Capture the cell that displays the provided text and extract its (X, Y) central coordinate. 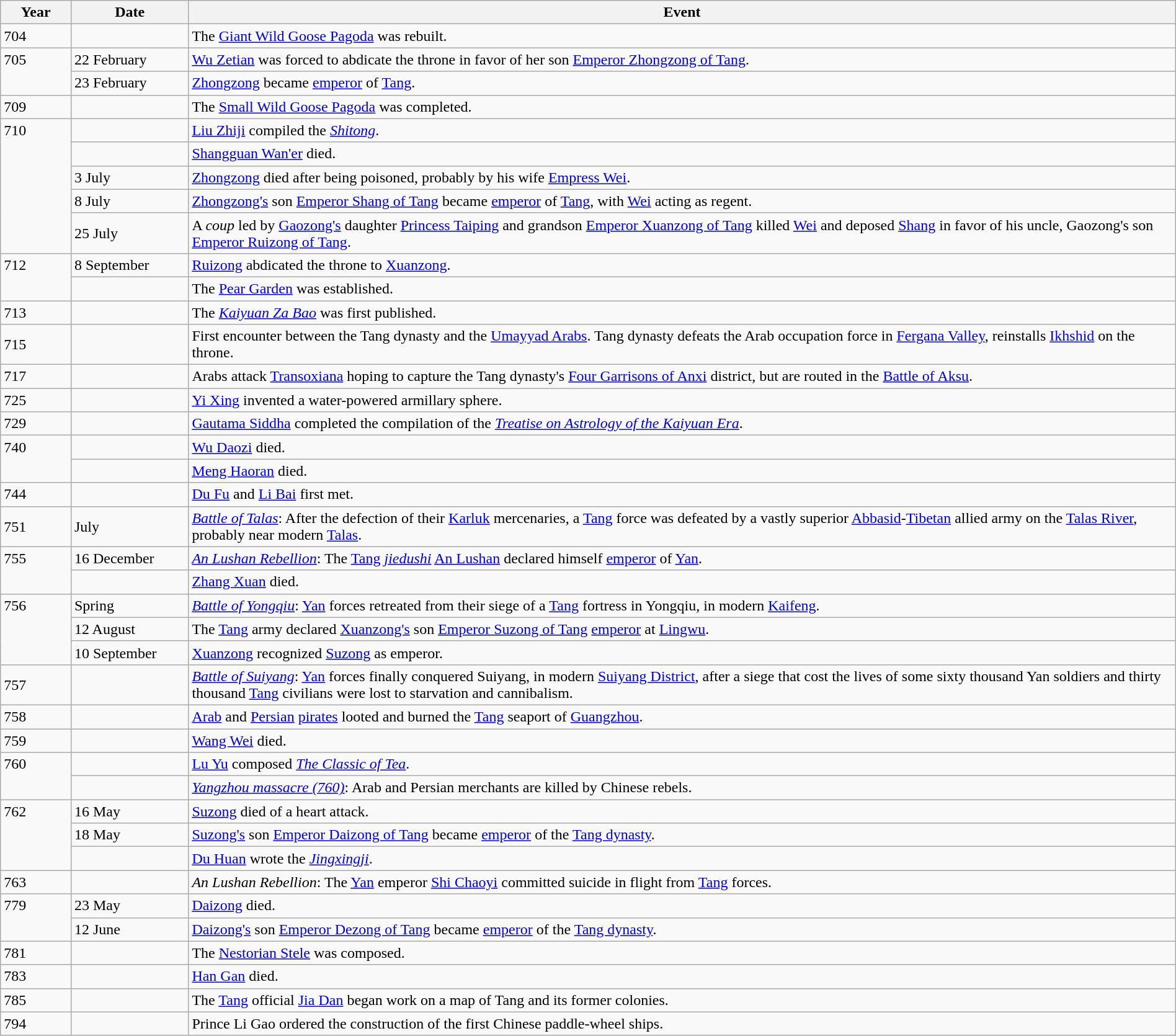
759 (36, 740)
710 (36, 186)
Han Gan died. (682, 976)
The Pear Garden was established. (682, 288)
3 July (129, 177)
July (129, 526)
758 (36, 717)
Daizong died. (682, 906)
756 (36, 629)
Daizong's son Emperor Dezong of Tang became emperor of the Tang dynasty. (682, 929)
The Tang army declared Xuanzong's son Emperor Suzong of Tang emperor at Lingwu. (682, 629)
717 (36, 377)
Liu Zhiji compiled the Shitong. (682, 130)
Wang Wei died. (682, 740)
Date (129, 12)
Shangguan Wan'er died. (682, 154)
Zhongzong became emperor of Tang. (682, 83)
23 May (129, 906)
16 December (129, 558)
783 (36, 976)
22 February (129, 60)
Gautama Siddha completed the compilation of the Treatise on Astrology of the Kaiyuan Era. (682, 424)
The Tang official Jia Dan began work on a map of Tang and its former colonies. (682, 1000)
Prince Li Gao ordered the construction of the first Chinese paddle-wheel ships. (682, 1024)
An Lushan Rebellion: The Tang jiedushi An Lushan declared himself emperor of Yan. (682, 558)
Zhongzong died after being poisoned, probably by his wife Empress Wei. (682, 177)
779 (36, 918)
Wu Daozi died. (682, 447)
Yi Xing invented a water-powered armillary sphere. (682, 400)
Ruizong abdicated the throne to Xuanzong. (682, 265)
The Giant Wild Goose Pagoda was rebuilt. (682, 36)
760 (36, 776)
8 September (129, 265)
763 (36, 882)
Xuanzong recognized Suzong as emperor. (682, 653)
The Kaiyuan Za Bao was first published. (682, 312)
An Lushan Rebellion: The Yan emperor Shi Chaoyi committed suicide in flight from Tang forces. (682, 882)
755 (36, 570)
25 July (129, 233)
Year (36, 12)
12 August (129, 629)
Arabs attack Transoxiana hoping to capture the Tang dynasty's Four Garrisons of Anxi district, but are routed in the Battle of Aksu. (682, 377)
Spring (129, 605)
Arab and Persian pirates looted and burned the Tang seaport of Guangzhou. (682, 717)
729 (36, 424)
Battle of Yongqiu: Yan forces retreated from their siege of a Tang fortress in Yongqiu, in modern Kaifeng. (682, 605)
The Nestorian Stele was composed. (682, 953)
Event (682, 12)
Du Fu and Li Bai first met. (682, 494)
The Small Wild Goose Pagoda was completed. (682, 107)
715 (36, 345)
762 (36, 835)
744 (36, 494)
Yangzhou massacre (760): Arab and Persian merchants are killed by Chinese rebels. (682, 788)
Meng Haoran died. (682, 471)
785 (36, 1000)
Suzong's son Emperor Daizong of Tang became emperor of the Tang dynasty. (682, 835)
725 (36, 400)
10 September (129, 653)
781 (36, 953)
8 July (129, 201)
23 February (129, 83)
794 (36, 1024)
18 May (129, 835)
757 (36, 685)
Zhang Xuan died. (682, 582)
740 (36, 459)
Zhongzong's son Emperor Shang of Tang became emperor of Tang, with Wei acting as regent. (682, 201)
709 (36, 107)
16 May (129, 811)
712 (36, 277)
Lu Yu composed The Classic of Tea. (682, 764)
Suzong died of a heart attack. (682, 811)
Du Huan wrote the Jingxingji. (682, 859)
751 (36, 526)
705 (36, 71)
713 (36, 312)
704 (36, 36)
12 June (129, 929)
Wu Zetian was forced to abdicate the throne in favor of her son Emperor Zhongzong of Tang. (682, 60)
